Output the [X, Y] coordinate of the center of the cell containing the given text.  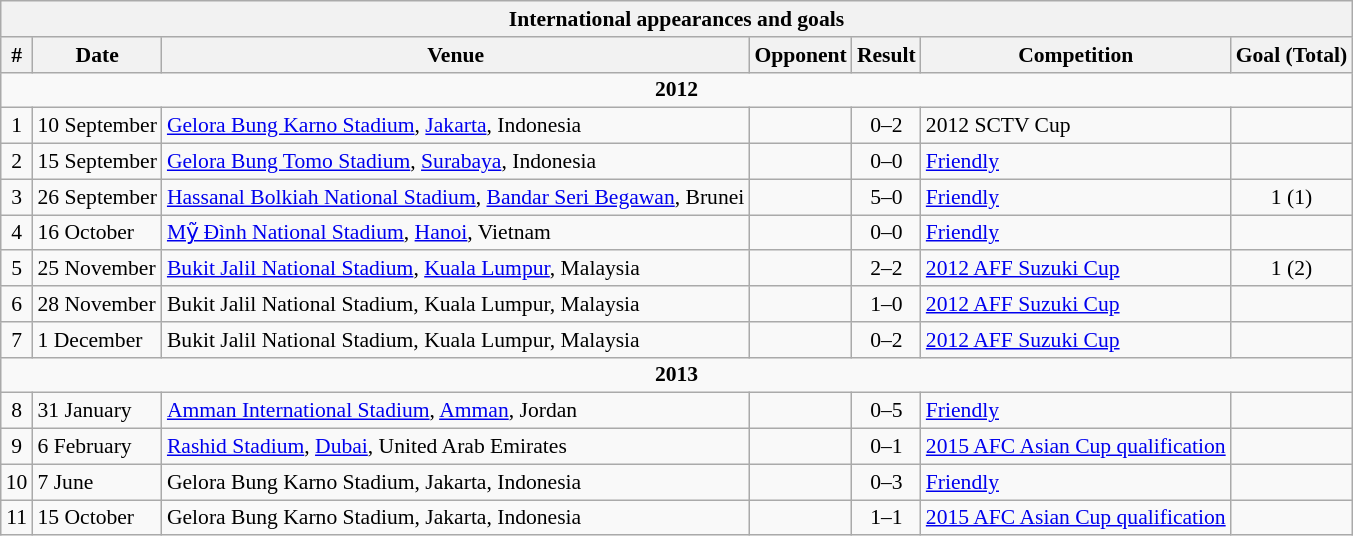
2013 [676, 375]
1 December [96, 340]
6 February [96, 447]
6 [17, 304]
Opponent [800, 55]
2012 SCTV Cup [1076, 126]
7 [17, 340]
2 [17, 162]
11 [17, 518]
25 November [96, 269]
Date [96, 55]
5 [17, 269]
1–0 [886, 304]
8 [17, 411]
16 October [96, 233]
31 January [96, 411]
15 October [96, 518]
10 September [96, 126]
Result [886, 55]
Amman International Stadium, Amman, Jordan [456, 411]
1 [17, 126]
1–1 [886, 518]
26 September [96, 197]
1 (1) [1292, 197]
Competition [1076, 55]
# [17, 55]
2012 [676, 90]
1 (2) [1292, 269]
7 June [96, 482]
Gelora Bung Tomo Stadium, Surabaya, Indonesia [456, 162]
Rashid Stadium, Dubai, United Arab Emirates [456, 447]
2–2 [886, 269]
0–1 [886, 447]
International appearances and goals [676, 19]
Hassanal Bolkiah National Stadium, Bandar Seri Begawan, Brunei [456, 197]
Venue [456, 55]
4 [17, 233]
28 November [96, 304]
0–3 [886, 482]
15 September [96, 162]
0–5 [886, 411]
Goal (Total) [1292, 55]
10 [17, 482]
5–0 [886, 197]
3 [17, 197]
9 [17, 447]
Mỹ Đình National Stadium, Hanoi, Vietnam [456, 233]
